Output the (x, y) coordinate of the center of the cell containing the given text.  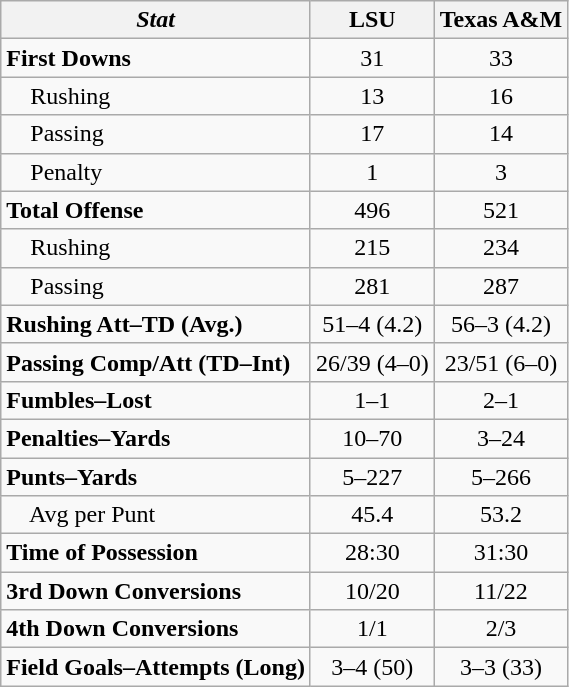
5–266 (501, 477)
53.2 (501, 515)
14 (501, 134)
28:30 (372, 553)
Punts–Yards (156, 477)
51–4 (4.2) (372, 324)
Total Offense (156, 210)
First Downs (156, 58)
Fumbles–Lost (156, 400)
Avg per Punt (156, 515)
3rd Down Conversions (156, 591)
31 (372, 58)
4th Down Conversions (156, 629)
13 (372, 96)
26/39 (4–0) (372, 362)
1 (372, 172)
Texas A&M (501, 20)
Stat (156, 20)
2–1 (501, 400)
496 (372, 210)
Penalty (156, 172)
45.4 (372, 515)
215 (372, 248)
10/20 (372, 591)
3 (501, 172)
Passing Comp/Att (TD–Int) (156, 362)
Field Goals–Attempts (Long) (156, 667)
23/51 (6–0) (501, 362)
234 (501, 248)
2/3 (501, 629)
1/1 (372, 629)
3–24 (501, 438)
17 (372, 134)
Time of Possession (156, 553)
281 (372, 286)
3–4 (50) (372, 667)
Penalties–Yards (156, 438)
33 (501, 58)
31:30 (501, 553)
56–3 (4.2) (501, 324)
LSU (372, 20)
10–70 (372, 438)
16 (501, 96)
11/22 (501, 591)
5–227 (372, 477)
287 (501, 286)
1–1 (372, 400)
3–3 (33) (501, 667)
521 (501, 210)
Rushing Att–TD (Avg.) (156, 324)
